Detect which cell encompasses the target text, then output its [x, y] center coordinate. 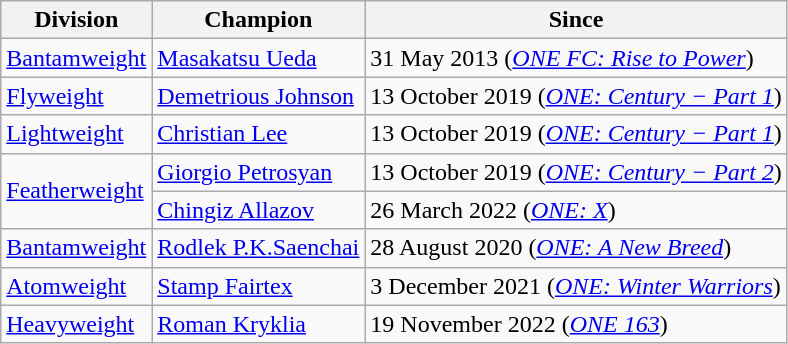
Rodlek P.K.Saenchai [258, 248]
Lightweight [76, 134]
Demetrious Johnson [258, 96]
Champion [258, 20]
Heavyweight [76, 324]
Flyweight [76, 96]
Stamp Fairtex [258, 286]
Atomweight [76, 286]
Christian Lee [258, 134]
Since [576, 20]
13 October 2019 (ONE: Century − Part 2) [576, 172]
Featherweight [76, 191]
Roman Kryklia [258, 324]
Masakatsu Ueda [258, 58]
Chingiz Allazov [258, 210]
19 November 2022 (ONE 163) [576, 324]
Division [76, 20]
Giorgio Petrosyan [258, 172]
28 August 2020 (ONE: A New Breed) [576, 248]
26 March 2022 (ONE: X) [576, 210]
3 December 2021 (ONE: Winter Warriors) [576, 286]
31 May 2013 (ONE FC: Rise to Power) [576, 58]
